Pinpoint the cell where the given text exists, returning its [X, Y] midpoint coordinate. 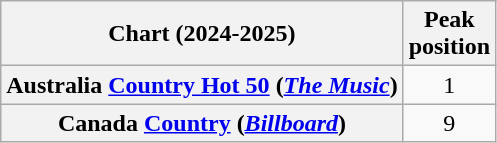
1 [449, 85]
Peakposition [449, 34]
9 [449, 123]
Canada Country (Billboard) [202, 123]
Australia Country Hot 50 (The Music) [202, 85]
Chart (2024-2025) [202, 34]
